Identify which cell holds the provided text, then report its (x, y) central coordinate. 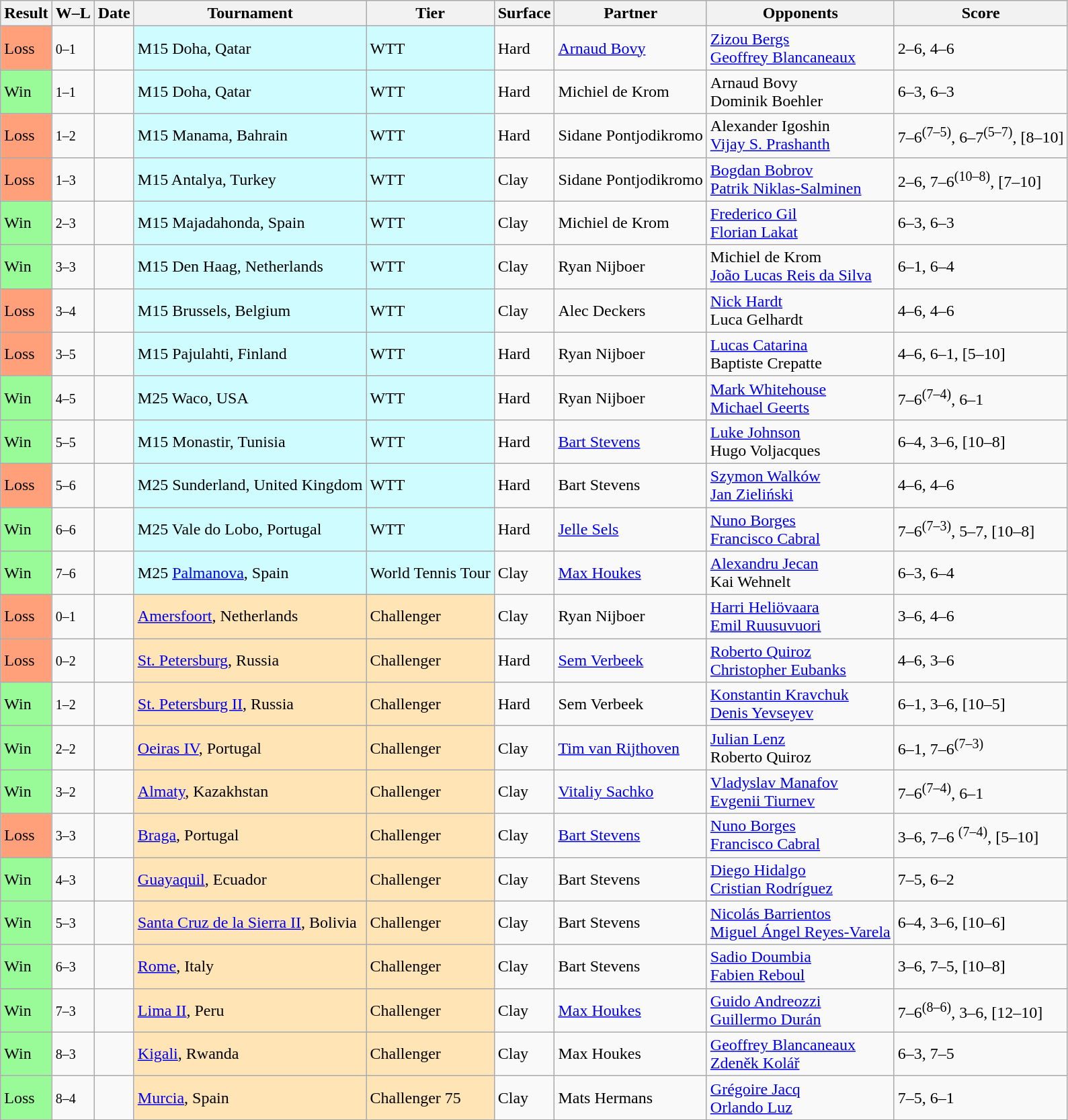
3–2 (73, 792)
6–4, 3–6, [10–8] (981, 441)
Guido Andreozzi Guillermo Durán (800, 1010)
Oeiras IV, Portugal (250, 748)
M15 Pajulahti, Finland (250, 354)
Michiel de Krom João Lucas Reis da Silva (800, 266)
4–6, 3–6 (981, 660)
Sadio Doumbia Fabien Reboul (800, 967)
M15 Den Haag, Netherlands (250, 266)
M25 Waco, USA (250, 398)
Tier (430, 13)
Alec Deckers (630, 311)
Frederico Gil Florian Lakat (800, 223)
Alexander Igoshin Vijay S. Prashanth (800, 136)
M15 Antalya, Turkey (250, 179)
8–4 (73, 1097)
3–6, 7–6 (7–4), [5–10] (981, 835)
7–6(8–6), 3–6, [12–10] (981, 1010)
M25 Palmanova, Spain (250, 573)
6–1, 6–4 (981, 266)
Geoffrey Blancaneaux Zdeněk Kolář (800, 1054)
Szymon Walków Jan Zieliński (800, 485)
6–6 (73, 528)
World Tennis Tour (430, 573)
6–1, 7–6(7–3) (981, 748)
7–6(7–3), 5–7, [10–8] (981, 528)
3–6, 4–6 (981, 617)
5–3 (73, 922)
Opponents (800, 13)
Nicolás Barrientos Miguel Ángel Reyes-Varela (800, 922)
Roberto Quiroz Christopher Eubanks (800, 660)
Score (981, 13)
M15 Manama, Bahrain (250, 136)
3–5 (73, 354)
7–6(7–5), 6–7(5–7), [8–10] (981, 136)
Braga, Portugal (250, 835)
Santa Cruz de la Sierra II, Bolivia (250, 922)
Vladyslav Manafov Evgenii Tiurnev (800, 792)
7–3 (73, 1010)
7–6 (73, 573)
Rome, Italy (250, 967)
Murcia, Spain (250, 1097)
Grégoire Jacq Orlando Luz (800, 1097)
Kigali, Rwanda (250, 1054)
Surface (524, 13)
0–2 (73, 660)
7–5, 6–2 (981, 879)
M15 Brussels, Belgium (250, 311)
8–3 (73, 1054)
M25 Vale do Lobo, Portugal (250, 528)
4–3 (73, 879)
Almaty, Kazakhstan (250, 792)
Tournament (250, 13)
W–L (73, 13)
Konstantin Kravchuk Denis Yevseyev (800, 705)
5–5 (73, 441)
St. Petersburg, Russia (250, 660)
Arnaud Bovy (630, 48)
Guayaquil, Ecuador (250, 879)
St. Petersburg II, Russia (250, 705)
Result (26, 13)
5–6 (73, 485)
2–6, 4–6 (981, 48)
4–5 (73, 398)
Partner (630, 13)
2–2 (73, 748)
Nick Hardt Luca Gelhardt (800, 311)
4–6, 6–1, [5–10] (981, 354)
Luke Johnson Hugo Voljacques (800, 441)
Diego Hidalgo Cristian Rodríguez (800, 879)
Amersfoort, Netherlands (250, 617)
2–6, 7–6(10–8), [7–10] (981, 179)
6–1, 3–6, [10–5] (981, 705)
6–3, 7–5 (981, 1054)
Tim van Rijthoven (630, 748)
6–3 (73, 967)
1–1 (73, 91)
Arnaud Bovy Dominik Boehler (800, 91)
Challenger 75 (430, 1097)
M15 Majadahonda, Spain (250, 223)
Zizou Bergs Geoffrey Blancaneaux (800, 48)
7–5, 6–1 (981, 1097)
Julian Lenz Roberto Quiroz (800, 748)
6–3, 6–4 (981, 573)
6–4, 3–6, [10–6] (981, 922)
Vitaliy Sachko (630, 792)
M15 Monastir, Tunisia (250, 441)
1–3 (73, 179)
Bogdan Bobrov Patrik Niklas-Salminen (800, 179)
M25 Sunderland, United Kingdom (250, 485)
Harri Heliövaara Emil Ruusuvuori (800, 617)
3–6, 7–5, [10–8] (981, 967)
Mark Whitehouse Michael Geerts (800, 398)
2–3 (73, 223)
Lima II, Peru (250, 1010)
3–4 (73, 311)
Date (114, 13)
Lucas Catarina Baptiste Crepatte (800, 354)
Mats Hermans (630, 1097)
Alexandru Jecan Kai Wehnelt (800, 573)
Jelle Sels (630, 528)
